Determine the (x, y) coordinate at the center of the cell enclosing the given text.  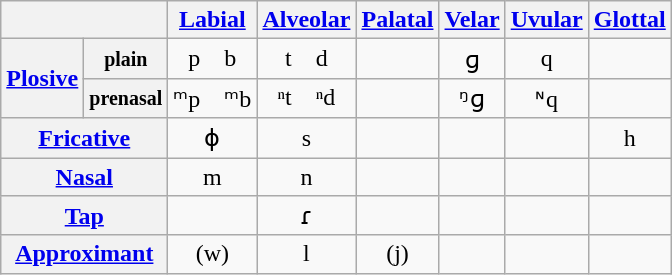
(w) (212, 254)
s (306, 138)
Fricative (84, 138)
ᶰq (546, 98)
p b (212, 59)
Nasal (84, 177)
ᵐp ᵐb (212, 98)
Uvular (546, 20)
Tap (84, 216)
t d (306, 59)
Labial (212, 20)
n (306, 177)
plain (126, 59)
q (546, 59)
ɡ (472, 59)
m (212, 177)
(j) (398, 254)
Glottal (630, 20)
ɸ (212, 138)
Velar (472, 20)
Approximant (84, 254)
l (306, 254)
Palatal (398, 20)
ɾ (306, 216)
prenasal (126, 98)
ᵑɡ (472, 98)
Alveolar (306, 20)
h (630, 138)
ⁿt ⁿd (306, 98)
Plosive (42, 78)
